Locate the cell with the specified text and output its (x, y) center coordinate. 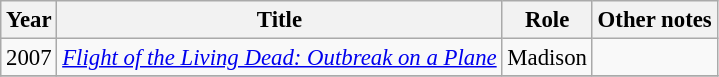
Year (29, 20)
Other notes (654, 20)
Flight of the Living Dead: Outbreak on a Plane (280, 58)
Title (280, 20)
Role (547, 20)
Madison (547, 58)
2007 (29, 58)
